Provide the (X, Y) coordinate of the cell's center where the given text is located.  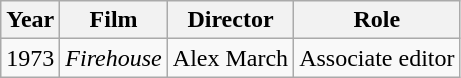
Alex March (230, 58)
Film (114, 20)
Year (30, 20)
1973 (30, 58)
Director (230, 20)
Firehouse (114, 58)
Associate editor (377, 58)
Role (377, 20)
